Provide the (X, Y) coordinate of the cell's center where the given text is located.  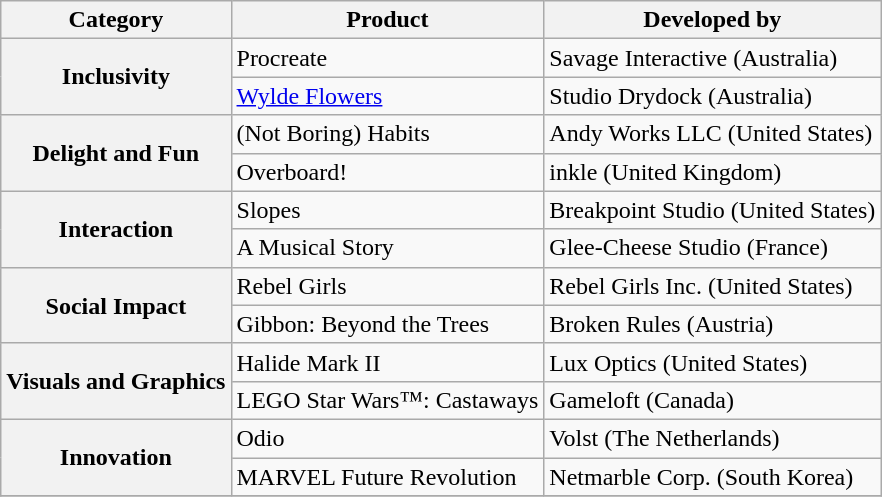
Inclusivity (116, 77)
MARVEL Future Revolution (388, 477)
inkle (United Kingdom) (712, 172)
Studio Drydock (Australia) (712, 96)
Odio (388, 438)
Overboard! (388, 172)
Rebel Girls (388, 286)
(Not Boring) Habits (388, 134)
Slopes (388, 210)
Lux Optics (United States) (712, 362)
Broken Rules (Austria) (712, 324)
Delight and Fun (116, 153)
Gameloft (Canada) (712, 400)
Gibbon: Beyond the Trees (388, 324)
Product (388, 20)
Volst (The Netherlands) (712, 438)
Andy Works LLC (United States) (712, 134)
Breakpoint Studio (United States) (712, 210)
Developed by (712, 20)
Visuals and Graphics (116, 381)
LEGO Star Wars™: Castaways (388, 400)
Rebel Girls Inc. (United States) (712, 286)
Wylde Flowers (388, 96)
Social Impact (116, 305)
Savage Interactive (Australia) (712, 58)
Category (116, 20)
Halide Mark II (388, 362)
A Musical Story (388, 248)
Interaction (116, 229)
Procreate (388, 58)
Innovation (116, 457)
Glee-Cheese Studio (France) (712, 248)
Netmarble Corp. (South Korea) (712, 477)
